Output the [X, Y] coordinate of the center of the cell containing the given text.  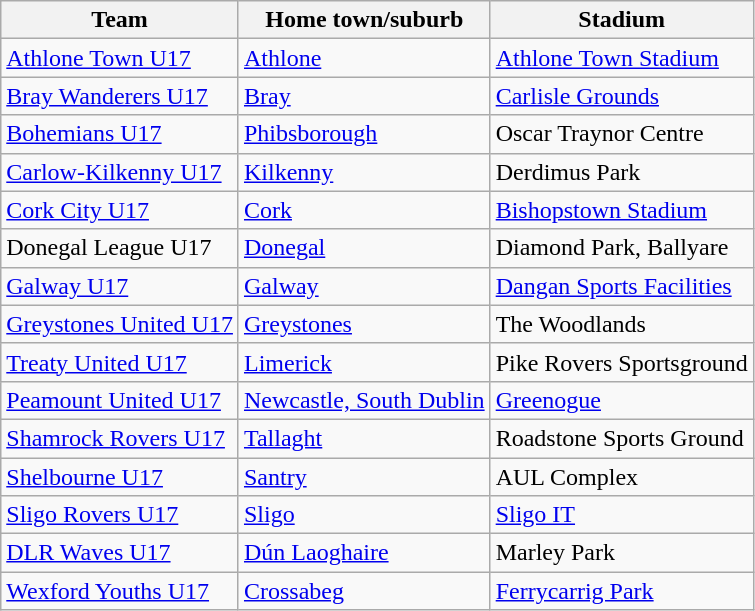
Shamrock Rovers U17 [120, 438]
Dún Laoghaire [364, 553]
Crossabeg [364, 591]
Carlow-Kilkenny U17 [120, 172]
Carlisle Grounds [622, 96]
Diamond Park, Ballyare [622, 248]
Limerick [364, 362]
Cork City U17 [120, 210]
Sligo Rovers U17 [120, 515]
Santry [364, 477]
Derdimus Park [622, 172]
AUL Complex [622, 477]
Ferrycarrig Park [622, 591]
Shelbourne U17 [120, 477]
Wexford Youths U17 [120, 591]
Bohemians U17 [120, 134]
Greystones [364, 324]
Athlone Town Stadium [622, 58]
Stadium [622, 20]
Treaty United U17 [120, 362]
Kilkenny [364, 172]
Athlone [364, 58]
Tallaght [364, 438]
DLR Waves U17 [120, 553]
Galway [364, 286]
Team [120, 20]
Sligo [364, 515]
Sligo IT [622, 515]
Greenogue [622, 400]
Bray [364, 96]
Pike Rovers Sportsground [622, 362]
Dangan Sports Facilities [622, 286]
Newcastle, South Dublin [364, 400]
Cork [364, 210]
Donegal League U17 [120, 248]
Marley Park [622, 553]
Donegal [364, 248]
Athlone Town U17 [120, 58]
The Woodlands [622, 324]
Galway U17 [120, 286]
Home town/suburb [364, 20]
Roadstone Sports Ground [622, 438]
Oscar Traynor Centre [622, 134]
Phibsborough [364, 134]
Greystones United U17 [120, 324]
Bishopstown Stadium [622, 210]
Bray Wanderers U17 [120, 96]
Peamount United U17 [120, 400]
